For the text-containing cell, return its midpoint in [X, Y] coordinate format. 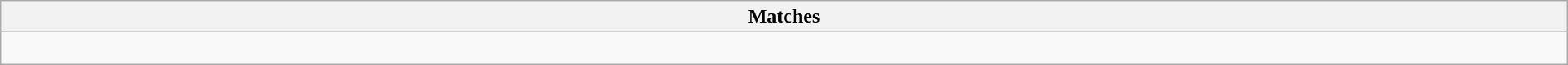
Matches [784, 17]
